From the cell containing the given text, extract its center point as [X, Y] coordinate. 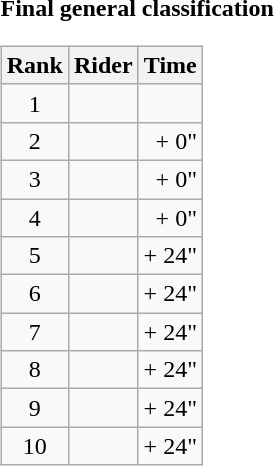
4 [34, 217]
Rider [103, 65]
5 [34, 256]
9 [34, 408]
2 [34, 141]
Rank [34, 65]
3 [34, 179]
10 [34, 446]
Time [170, 65]
8 [34, 370]
6 [34, 294]
1 [34, 103]
7 [34, 332]
